Identify which cell holds the provided text, then report its (X, Y) central coordinate. 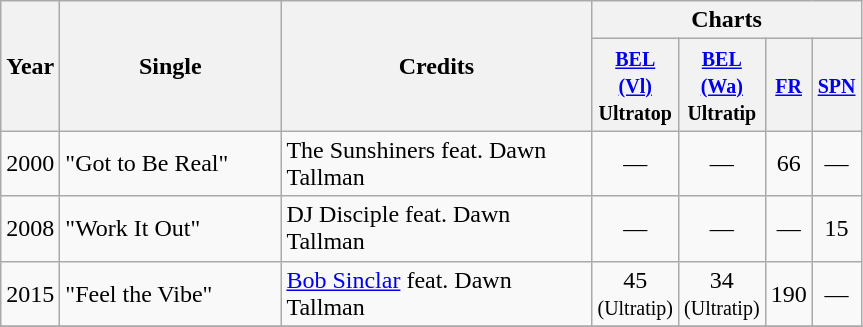
FR (788, 85)
45(Ultratip) (636, 294)
15 (836, 228)
DJ Disciple feat. Dawn Tallman (436, 228)
BEL(Vl)Ultratop (636, 85)
34(Ultratip) (722, 294)
The Sunshiners feat. Dawn Tallman (436, 164)
SPN (836, 85)
Single (170, 66)
Year (30, 66)
"Feel the Vibe" (170, 294)
66 (788, 164)
Charts (726, 20)
"Got to Be Real" (170, 164)
2008 (30, 228)
2000 (30, 164)
BEL(Wa)Ultratip (722, 85)
Credits (436, 66)
190 (788, 294)
2015 (30, 294)
Bob Sinclar feat. Dawn Tallman (436, 294)
"Work It Out" (170, 228)
